Output the (X, Y) coordinate of the center of the cell containing the given text.  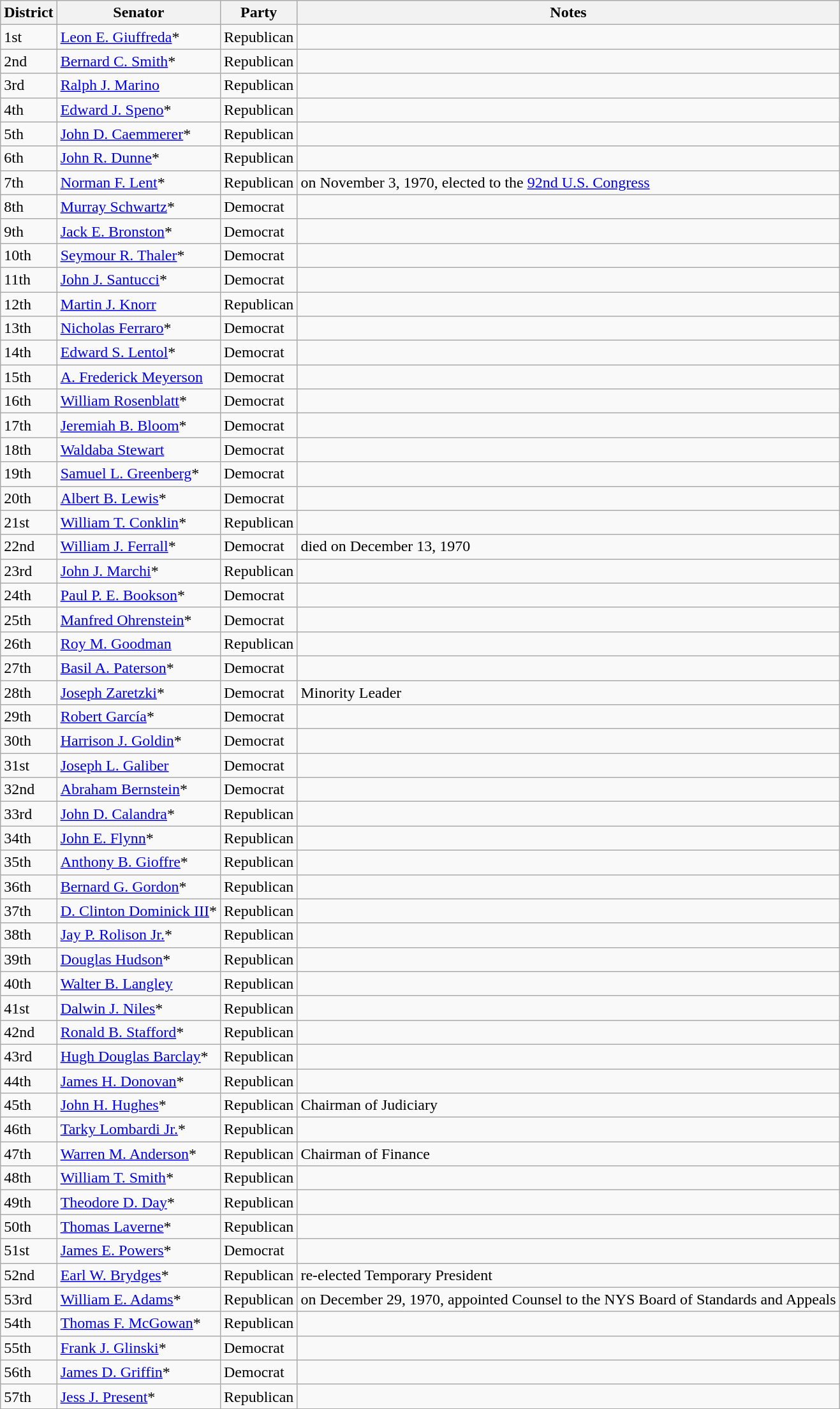
William Rosenblatt* (138, 401)
21st (29, 522)
39th (29, 959)
Warren M. Anderson* (138, 1154)
James E. Powers* (138, 1251)
Harrison J. Goldin* (138, 741)
41st (29, 1008)
53rd (29, 1299)
died on December 13, 1970 (568, 547)
William T. Smith* (138, 1178)
Robert García* (138, 717)
Samuel L. Greenberg* (138, 474)
6th (29, 158)
27th (29, 668)
Jack E. Bronston* (138, 231)
5th (29, 134)
Douglas Hudson* (138, 959)
44th (29, 1081)
30th (29, 741)
46th (29, 1130)
Norman F. Lent* (138, 182)
28th (29, 692)
22nd (29, 547)
Joseph L. Galiber (138, 765)
D. Clinton Dominick III* (138, 911)
Nicholas Ferraro* (138, 328)
Manfred Ohrenstein* (138, 619)
8th (29, 207)
Waldaba Stewart (138, 450)
35th (29, 862)
Earl W. Brydges* (138, 1275)
Tarky Lombardi Jr.* (138, 1130)
Thomas F. McGowan* (138, 1324)
19th (29, 474)
13th (29, 328)
40th (29, 984)
Jeremiah B. Bloom* (138, 425)
43rd (29, 1056)
10th (29, 255)
Leon E. Giuffreda* (138, 37)
Anthony B. Gioffre* (138, 862)
42nd (29, 1032)
Edward J. Speno* (138, 110)
1st (29, 37)
Walter B. Langley (138, 984)
Notes (568, 13)
Party (258, 13)
John D. Calandra* (138, 814)
51st (29, 1251)
33rd (29, 814)
45th (29, 1105)
34th (29, 838)
Hugh Douglas Barclay* (138, 1056)
John D. Caemmerer* (138, 134)
John H. Hughes* (138, 1105)
Theodore D. Day* (138, 1202)
Seymour R. Thaler* (138, 255)
48th (29, 1178)
55th (29, 1348)
William T. Conklin* (138, 522)
A. Frederick Meyerson (138, 377)
Basil A. Paterson* (138, 668)
Edward S. Lentol* (138, 353)
57th (29, 1396)
49th (29, 1202)
16th (29, 401)
20th (29, 498)
Chairman of Judiciary (568, 1105)
3rd (29, 85)
23rd (29, 571)
Bernard G. Gordon* (138, 887)
14th (29, 353)
9th (29, 231)
47th (29, 1154)
Chairman of Finance (568, 1154)
31st (29, 765)
52nd (29, 1275)
38th (29, 935)
Minority Leader (568, 692)
7th (29, 182)
32nd (29, 790)
Jess J. Present* (138, 1396)
4th (29, 110)
Jay P. Rolison Jr.* (138, 935)
John R. Dunne* (138, 158)
Paul P. E. Bookson* (138, 595)
15th (29, 377)
37th (29, 911)
re-elected Temporary President (568, 1275)
Martin J. Knorr (138, 304)
54th (29, 1324)
James H. Donovan* (138, 1081)
James D. Griffin* (138, 1372)
18th (29, 450)
Thomas Laverne* (138, 1227)
29th (29, 717)
36th (29, 887)
11th (29, 279)
56th (29, 1372)
Ronald B. Stafford* (138, 1032)
50th (29, 1227)
on November 3, 1970, elected to the 92nd U.S. Congress (568, 182)
Abraham Bernstein* (138, 790)
Murray Schwartz* (138, 207)
Senator (138, 13)
12th (29, 304)
Ralph J. Marino (138, 85)
Joseph Zaretzki* (138, 692)
District (29, 13)
24th (29, 595)
Dalwin J. Niles* (138, 1008)
Albert B. Lewis* (138, 498)
John E. Flynn* (138, 838)
on December 29, 1970, appointed Counsel to the NYS Board of Standards and Appeals (568, 1299)
John J. Marchi* (138, 571)
John J. Santucci* (138, 279)
William E. Adams* (138, 1299)
25th (29, 619)
26th (29, 644)
Roy M. Goodman (138, 644)
William J. Ferrall* (138, 547)
17th (29, 425)
2nd (29, 61)
Bernard C. Smith* (138, 61)
Frank J. Glinski* (138, 1348)
